Output the (X, Y) coordinate of the center of the cell containing the given text.  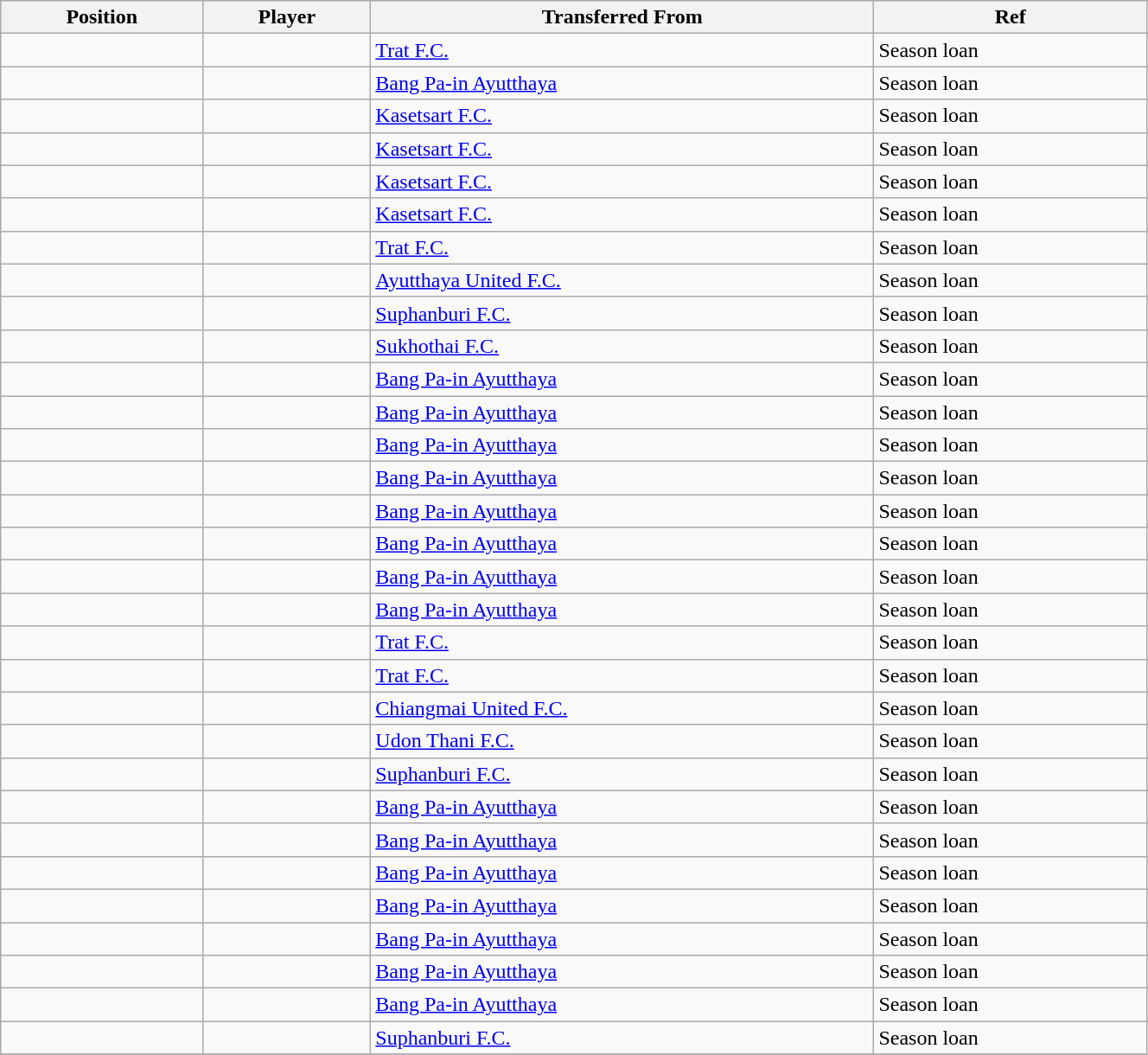
Player (287, 17)
Transferred From (622, 17)
Sukhothai F.C. (622, 346)
Ref (1011, 17)
Chiangmai United F.C. (622, 708)
Udon Thani F.C. (622, 741)
Ayutthaya United F.C. (622, 280)
Position (102, 17)
